Output the [X, Y] coordinate of the center of the cell containing the given text.  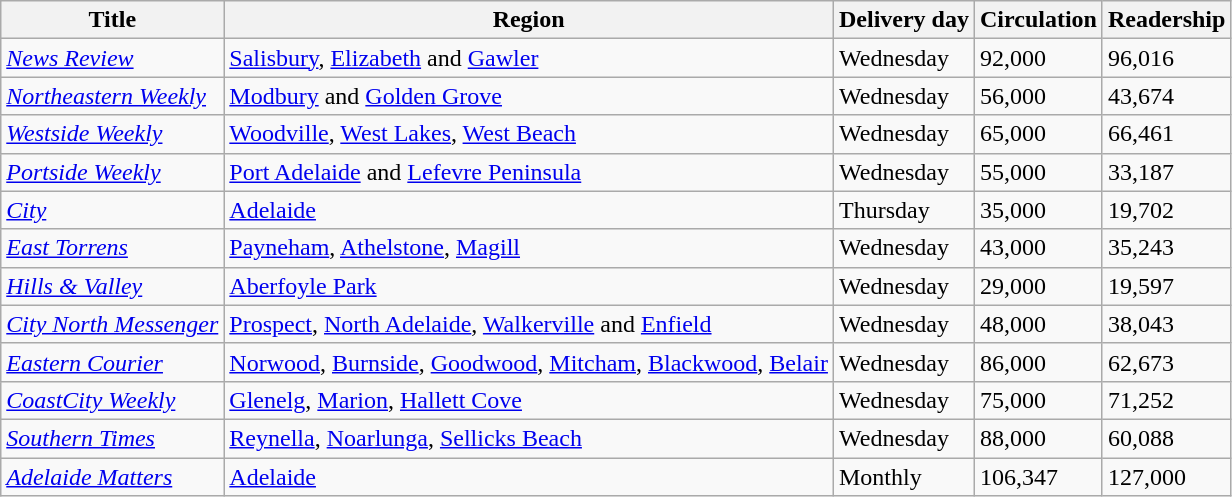
Aberfoyle Park [529, 286]
Adelaide Matters [112, 477]
Woodville, West Lakes, West Beach [529, 134]
Port Adelaide and Lefevre Peninsula [529, 172]
Prospect, North Adelaide, Walkerville and Enfield [529, 324]
City [112, 210]
88,000 [1039, 438]
Circulation [1039, 20]
Modbury and Golden Grove [529, 96]
35,243 [1166, 248]
Region [529, 20]
CoastCity Weekly [112, 400]
56,000 [1039, 96]
38,043 [1166, 324]
55,000 [1039, 172]
92,000 [1039, 58]
19,597 [1166, 286]
East Torrens [112, 248]
71,252 [1166, 400]
19,702 [1166, 210]
75,000 [1039, 400]
City North Messenger [112, 324]
43,674 [1166, 96]
Glenelg, Marion, Hallett Cove [529, 400]
Monthly [904, 477]
106,347 [1039, 477]
Title [112, 20]
66,461 [1166, 134]
62,673 [1166, 362]
News Review [112, 58]
Payneham, Athelstone, Magill [529, 248]
43,000 [1039, 248]
Southern Times [112, 438]
33,187 [1166, 172]
127,000 [1166, 477]
Northeastern Weekly [112, 96]
Westside Weekly [112, 134]
Eastern Courier [112, 362]
Hills & Valley [112, 286]
Thursday [904, 210]
29,000 [1039, 286]
65,000 [1039, 134]
Delivery day [904, 20]
Portside Weekly [112, 172]
60,088 [1166, 438]
Salisbury, Elizabeth and Gawler [529, 58]
48,000 [1039, 324]
Norwood, Burnside, Goodwood, Mitcham, Blackwood, Belair [529, 362]
96,016 [1166, 58]
86,000 [1039, 362]
Readership [1166, 20]
Reynella, Noarlunga, Sellicks Beach [529, 438]
35,000 [1039, 210]
